Return the [x, y] coordinate for the center point of the cell that contains the specified text.  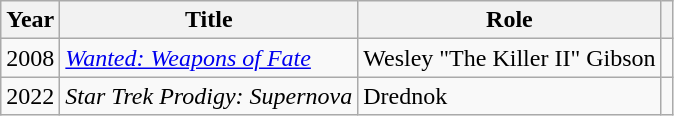
2022 [30, 96]
Year [30, 20]
Wesley "The Killer II" Gibson [510, 58]
Role [510, 20]
Wanted: Weapons of Fate [209, 58]
Star Trek Prodigy: Supernova [209, 96]
2008 [30, 58]
Drednok [510, 96]
Title [209, 20]
